Return the [X, Y] coordinate for the center point of the cell that contains the specified text.  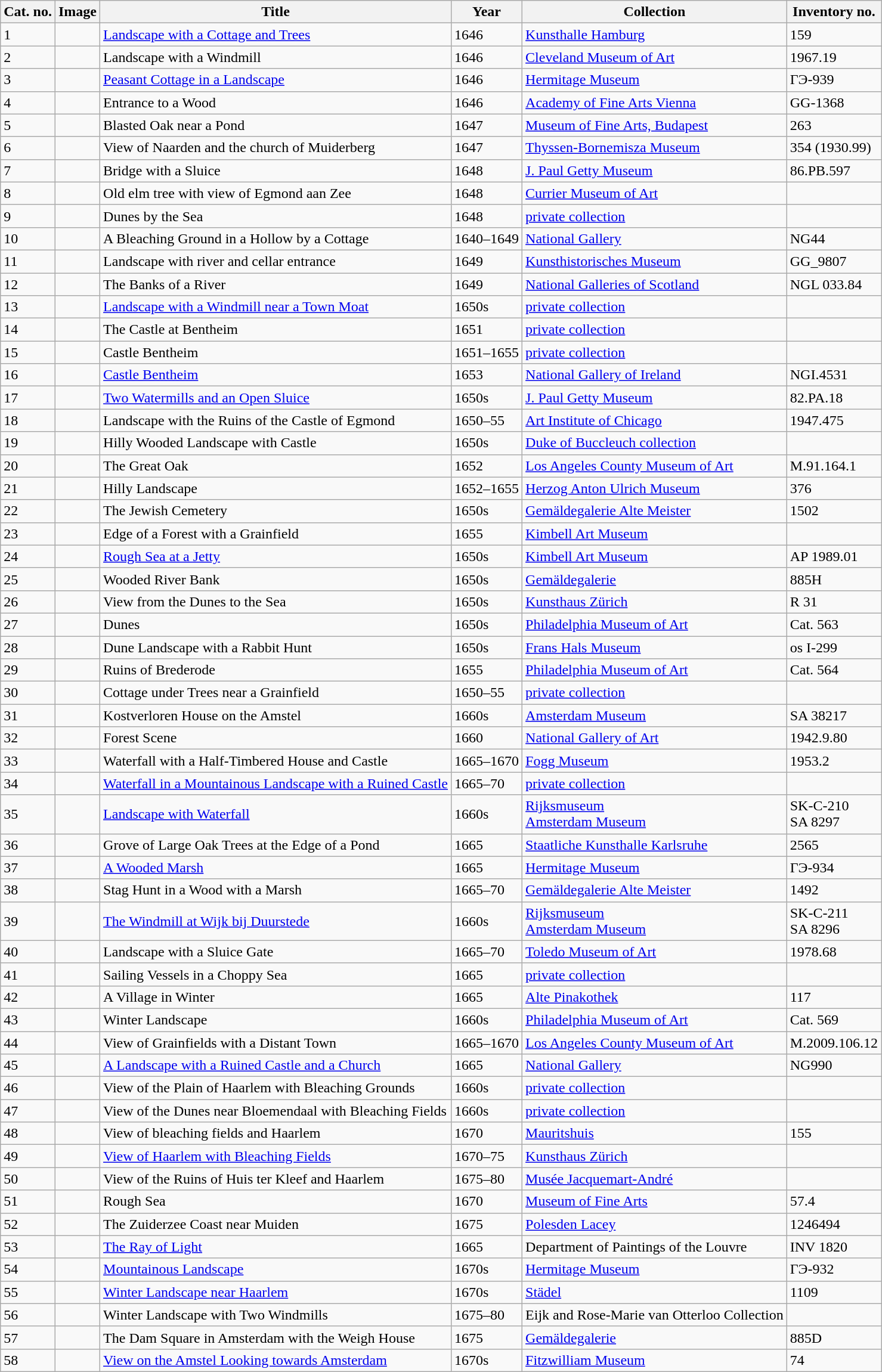
Frans Hals Museum [655, 647]
Stag Hunt in a Wood with a Marsh [276, 890]
117 [834, 997]
Dunes by the Sea [276, 216]
The Great Oak [276, 466]
4 [28, 103]
Forest Scene [276, 738]
Eijk and Rose-Marie van Otterloo Collection [655, 1315]
NG990 [834, 1066]
1942.9.80 [834, 738]
Peasant Cottage in a Landscape [276, 80]
44 [28, 1043]
Collection [655, 12]
50 [28, 1179]
1502 [834, 511]
Thyssen-Bornemisza Museum [655, 148]
Old elm tree with view of Egmond aan Zee [276, 193]
39 [28, 921]
2565 [834, 845]
14 [28, 330]
10 [28, 239]
31 [28, 716]
376 [834, 488]
45 [28, 1066]
34 [28, 783]
47 [28, 1111]
The Jewish Cemetery [276, 511]
Currier Museum of Art [655, 193]
Landscape with river and cellar entrance [276, 261]
NGI.4531 [834, 375]
55 [28, 1292]
11 [28, 261]
National Galleries of Scotland [655, 284]
Hilly Wooded Landscape with Castle [276, 443]
48 [28, 1133]
A Landscape with a Ruined Castle and a Church [276, 1066]
Entrance to a Wood [276, 103]
View of the Plain of Haarlem with Bleaching Grounds [276, 1088]
82.PA.18 [834, 398]
View of the Ruins of Huis ter Kleef and Haarlem [276, 1179]
Kunsthistorisches Museum [655, 261]
15 [28, 352]
NG44 [834, 239]
Edge of a Forest with a Grainfield [276, 534]
Grove of Large Oak Trees at the Edge of a Pond [276, 845]
Academy of Fine Arts Vienna [655, 103]
Polesden Lacey [655, 1224]
SK-C-211SA 8296 [834, 921]
Sailing Vessels in a Choppy Sea [276, 974]
1652–1655 [487, 488]
os I-299 [834, 647]
Art Institute of Chicago [655, 420]
View on the Amstel Looking towards Amsterdam [276, 1360]
Image [78, 12]
13 [28, 307]
Mountainous Landscape [276, 1269]
1109 [834, 1292]
43 [28, 1020]
INV 1820 [834, 1247]
Cat. 563 [834, 624]
1978.68 [834, 952]
Blasted Oak near a Pond [276, 125]
7 [28, 171]
Cleveland Museum of Art [655, 57]
Cat. 569 [834, 1020]
View of Naarden and the church of Muiderberg [276, 148]
57 [28, 1337]
36 [28, 845]
30 [28, 693]
58 [28, 1360]
R 31 [834, 602]
Landscape with a Windmill near a Town Moat [276, 307]
AP 1989.01 [834, 556]
20 [28, 466]
M.91.164.1 [834, 466]
26 [28, 602]
41 [28, 974]
23 [28, 534]
29 [28, 670]
View of Grainfields with a Distant Town [276, 1043]
86.PB.597 [834, 171]
Waterfall with a Half-Timbered House and Castle [276, 761]
Landscape with the Ruins of the Castle of Egmond [276, 420]
Landscape with a Windmill [276, 57]
Department of Paintings of the Louvre [655, 1247]
18 [28, 420]
37 [28, 868]
16 [28, 375]
ГЭ-934 [834, 868]
Landscape with a Cottage and Trees [276, 35]
Dune Landscape with a Rabbit Hunt [276, 647]
1246494 [834, 1224]
1651 [487, 330]
Staatliche Kunsthalle Karlsruhe [655, 845]
Bridge with a Sluice [276, 171]
Museum of Fine Arts [655, 1201]
Rough Sea at a Jetty [276, 556]
The Castle at Bentheim [276, 330]
28 [28, 647]
1651–1655 [487, 352]
Hilly Landscape [276, 488]
38 [28, 890]
NGL 033.84 [834, 284]
View of the Dunes near Bloemendaal with Bleaching Fields [276, 1111]
1670–75 [487, 1156]
57.4 [834, 1201]
19 [28, 443]
155 [834, 1133]
The Banks of a River [276, 284]
Two Watermills and an Open Sluice [276, 398]
A Wooded Marsh [276, 868]
Duke of Buccleuch collection [655, 443]
8 [28, 193]
1 [28, 35]
1967.19 [834, 57]
354 (1930.99) [834, 148]
Wooded River Bank [276, 579]
View of Haarlem with Bleaching Fields [276, 1156]
24 [28, 556]
9 [28, 216]
17 [28, 398]
Landscape with Waterfall [276, 814]
GG_9807 [834, 261]
1653 [487, 375]
ГЭ-939 [834, 80]
74 [834, 1360]
Winter Landscape near Haarlem [276, 1292]
National Gallery of Art [655, 738]
1660 [487, 738]
The Ray of Light [276, 1247]
263 [834, 125]
View from the Dunes to the Sea [276, 602]
Fitzwilliam Museum [655, 1360]
46 [28, 1088]
Landscape with a Sluice Gate [276, 952]
159 [834, 35]
Kostverloren House on the Amstel [276, 716]
1640–1649 [487, 239]
Title [276, 12]
The Dam Square in Amsterdam with the Weigh House [276, 1337]
SK-C-210SA 8297 [834, 814]
Toledo Museum of Art [655, 952]
Cat. no. [28, 12]
33 [28, 761]
42 [28, 997]
3 [28, 80]
5 [28, 125]
Museum of Fine Arts, Budapest [655, 125]
27 [28, 624]
Kunsthalle Hamburg [655, 35]
21 [28, 488]
Winter Landscape with Two Windmills [276, 1315]
2 [28, 57]
Cat. 564 [834, 670]
49 [28, 1156]
54 [28, 1269]
M.2009.106.12 [834, 1043]
1492 [834, 890]
56 [28, 1315]
Herzog Anton Ulrich Museum [655, 488]
1947.475 [834, 420]
25 [28, 579]
51 [28, 1201]
52 [28, 1224]
SA 38217 [834, 716]
Städel [655, 1292]
22 [28, 511]
Ruins of Brederode [276, 670]
A Village in Winter [276, 997]
885D [834, 1337]
GG-1368 [834, 103]
32 [28, 738]
Dunes [276, 624]
Amsterdam Museum [655, 716]
Waterfall in a Mountainous Landscape with a Ruined Castle [276, 783]
National Gallery of Ireland [655, 375]
40 [28, 952]
Fogg Museum [655, 761]
Musée Jacquemart-André [655, 1179]
Winter Landscape [276, 1020]
885H [834, 579]
Cottage under Trees near a Grainfield [276, 693]
12 [28, 284]
35 [28, 814]
Inventory no. [834, 12]
1953.2 [834, 761]
View of bleaching fields and Haarlem [276, 1133]
The Zuiderzee Coast near Muiden [276, 1224]
Mauritshuis [655, 1133]
1652 [487, 466]
A Bleaching Ground in a Hollow by a Cottage [276, 239]
ГЭ-932 [834, 1269]
6 [28, 148]
Year [487, 12]
Rough Sea [276, 1201]
53 [28, 1247]
Alte Pinakothek [655, 997]
The Windmill at Wijk bij Duurstede [276, 921]
